Search for the cell housing the specified text and yield its (x, y) center coordinate. 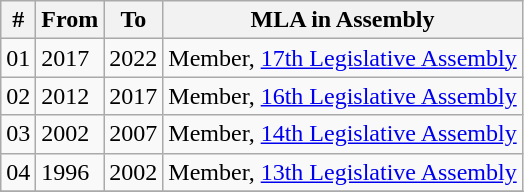
MLA in Assembly (342, 20)
2007 (134, 134)
Member, 16th Legislative Assembly (342, 96)
04 (18, 172)
From (70, 20)
To (134, 20)
2012 (70, 96)
1996 (70, 172)
02 (18, 96)
Member, 13th Legislative Assembly (342, 172)
# (18, 20)
Member, 17th Legislative Assembly (342, 58)
Member, 14th Legislative Assembly (342, 134)
01 (18, 58)
03 (18, 134)
2022 (134, 58)
